Search for the cell housing the specified text and yield its (x, y) center coordinate. 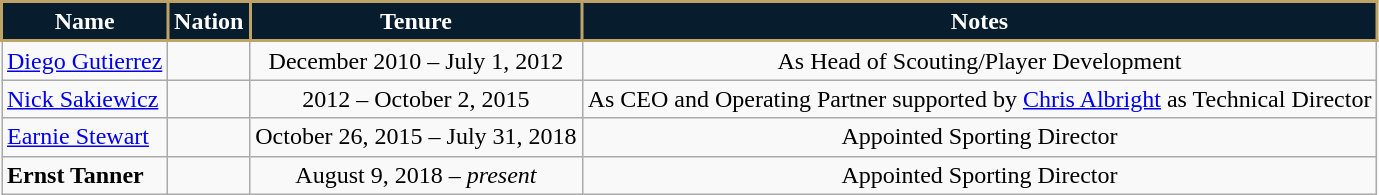
Earnie Stewart (85, 137)
October 26, 2015 – July 31, 2018 (416, 137)
Nation (209, 22)
August 9, 2018 – present (416, 175)
Nick Sakiewicz (85, 99)
Name (85, 22)
As Head of Scouting/Player Development (980, 60)
Tenure (416, 22)
December 2010 – July 1, 2012 (416, 60)
Notes (980, 22)
2012 – October 2, 2015 (416, 99)
Ernst Tanner (85, 175)
Diego Gutierrez (85, 60)
As CEO and Operating Partner supported by Chris Albright as Technical Director (980, 99)
